Pinpoint the cell where the given text exists, returning its (x, y) midpoint coordinate. 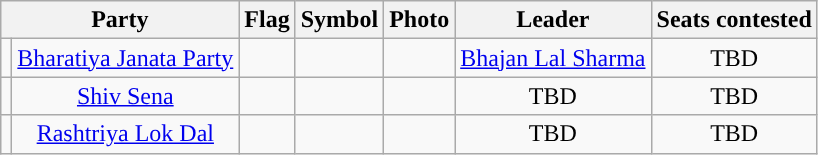
Seats contested (734, 20)
Rashtriya Lok Dal (126, 134)
Bharatiya Janata Party (126, 58)
Photo (420, 20)
Flag (267, 20)
Party (120, 20)
Bhajan Lal Sharma (553, 58)
Leader (553, 20)
Shiv Sena (126, 96)
Symbol (339, 20)
